Locate the cell with the specified text and output its [X, Y] center coordinate. 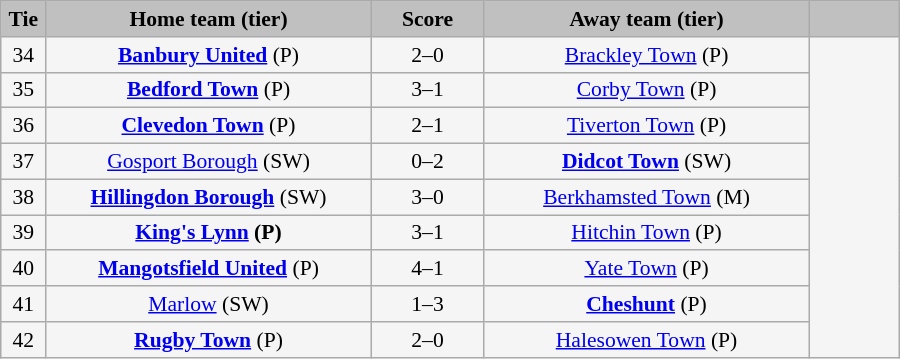
Cheshunt (P) [647, 304]
3–0 [427, 197]
35 [24, 90]
36 [24, 126]
Tiverton Town (P) [647, 126]
Away team (tier) [647, 19]
Banbury United (P) [209, 55]
Corby Town (P) [647, 90]
39 [24, 233]
Didcot Town (SW) [647, 162]
1–3 [427, 304]
4–1 [427, 269]
38 [24, 197]
34 [24, 55]
Marlow (SW) [209, 304]
Yate Town (P) [647, 269]
Gosport Borough (SW) [209, 162]
Mangotsfield United (P) [209, 269]
Brackley Town (P) [647, 55]
42 [24, 340]
Hitchin Town (P) [647, 233]
40 [24, 269]
Hillingdon Borough (SW) [209, 197]
Home team (tier) [209, 19]
Score [427, 19]
Halesowen Town (P) [647, 340]
King's Lynn (P) [209, 233]
Bedford Town (P) [209, 90]
Rugby Town (P) [209, 340]
37 [24, 162]
0–2 [427, 162]
Berkhamsted Town (M) [647, 197]
Tie [24, 19]
41 [24, 304]
Clevedon Town (P) [209, 126]
2–1 [427, 126]
